For the text-containing cell, return its midpoint in (x, y) coordinate format. 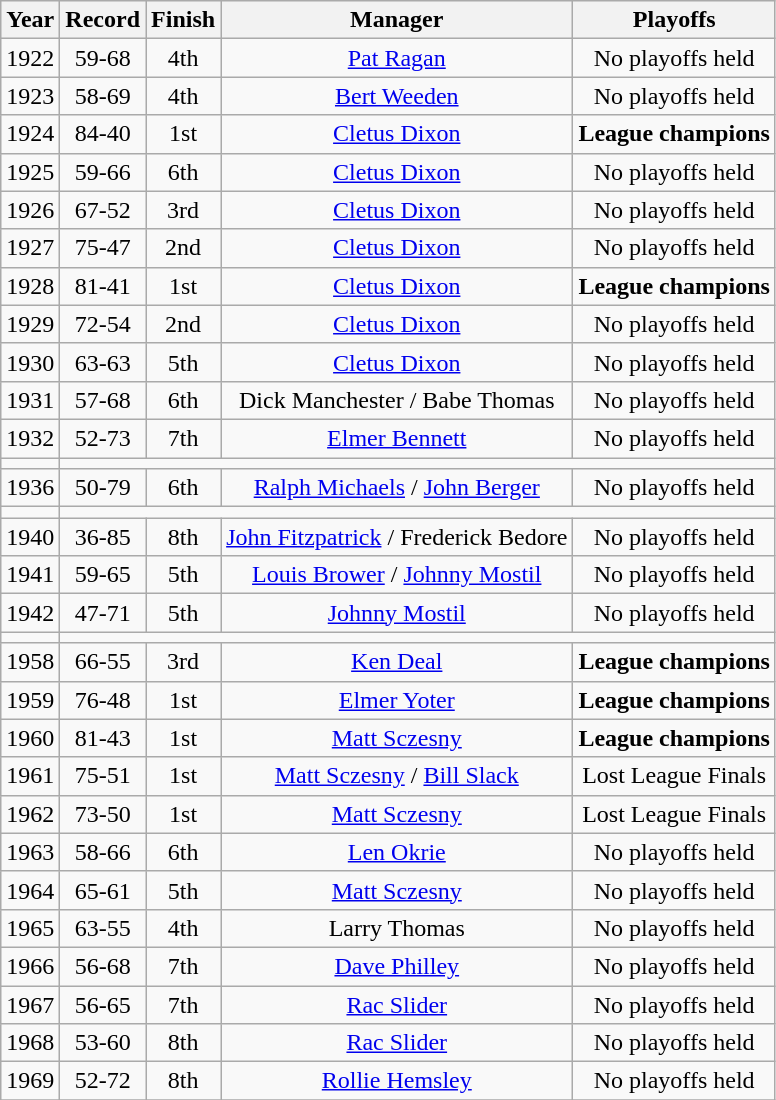
Louis Brower / Johnny Mostil (397, 575)
1931 (30, 400)
72-54 (103, 324)
1963 (30, 852)
Bert Weeden (397, 96)
Pat Ragan (397, 58)
65-61 (103, 890)
1961 (30, 776)
Ralph Michaels / John Berger (397, 488)
1968 (30, 1043)
1962 (30, 814)
50-79 (103, 488)
73-50 (103, 814)
1966 (30, 966)
75-51 (103, 776)
Ken Deal (397, 662)
1959 (30, 700)
1922 (30, 58)
76-48 (103, 700)
1929 (30, 324)
47-71 (103, 613)
1960 (30, 738)
1927 (30, 248)
Elmer Bennett (397, 438)
Len Okrie (397, 852)
81-43 (103, 738)
Matt Sczesny / Bill Slack (397, 776)
1924 (30, 134)
1969 (30, 1081)
Rollie Hemsley (397, 1081)
81-41 (103, 286)
Playoffs (674, 20)
59-65 (103, 575)
1967 (30, 1005)
75-47 (103, 248)
1940 (30, 537)
67-52 (103, 210)
1936 (30, 488)
1958 (30, 662)
36-85 (103, 537)
John Fitzpatrick / Frederick Bedore (397, 537)
1932 (30, 438)
66-55 (103, 662)
Year (30, 20)
Larry Thomas (397, 928)
Finish (184, 20)
52-72 (103, 1081)
59-68 (103, 58)
Manager (397, 20)
Dick Manchester / Babe Thomas (397, 400)
58-69 (103, 96)
56-68 (103, 966)
1926 (30, 210)
1942 (30, 613)
Elmer Yoter (397, 700)
1925 (30, 172)
1941 (30, 575)
1923 (30, 96)
Johnny Mostil (397, 613)
57-68 (103, 400)
59-66 (103, 172)
Record (103, 20)
58-66 (103, 852)
53-60 (103, 1043)
1928 (30, 286)
63-55 (103, 928)
84-40 (103, 134)
1930 (30, 362)
Dave Philley (397, 966)
56-65 (103, 1005)
1964 (30, 890)
52-73 (103, 438)
1965 (30, 928)
63-63 (103, 362)
